Provide the [x, y] coordinate of the cell's center where the given text is located.  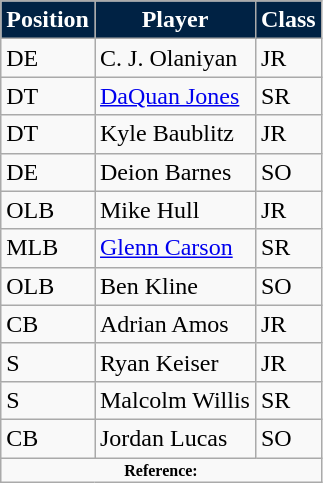
Adrian Amos [174, 324]
Ben Kline [174, 286]
Deion Barnes [174, 172]
Class [288, 20]
Mike Hull [174, 210]
Malcolm Willis [174, 400]
MLB [48, 248]
DaQuan Jones [174, 96]
Jordan Lucas [174, 438]
Glenn Carson [174, 248]
Position [48, 20]
Reference: [161, 470]
Player [174, 20]
C. J. Olaniyan [174, 58]
Kyle Baublitz [174, 134]
Ryan Keiser [174, 362]
